Find where the given text appears and provide that cell's center as [x, y] coordinate. 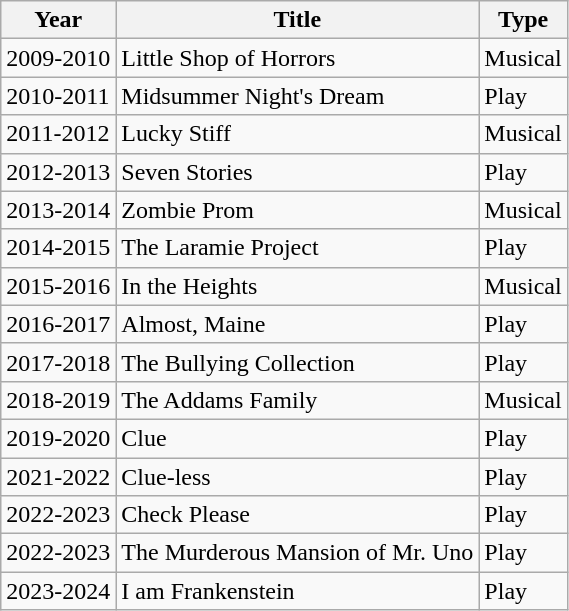
2017-2018 [58, 362]
2018-2019 [58, 400]
Zombie Prom [298, 210]
In the Heights [298, 286]
The Bullying Collection [298, 362]
2019-2020 [58, 438]
2009-2010 [58, 58]
Clue-less [298, 477]
Type [523, 20]
Lucky Stiff [298, 134]
2012-2013 [58, 172]
2016-2017 [58, 324]
Check Please [298, 515]
I am Frankenstein [298, 591]
The Laramie Project [298, 248]
2014-2015 [58, 248]
Little Shop of Horrors [298, 58]
Midsummer Night's Dream [298, 96]
2021-2022 [58, 477]
Title [298, 20]
2011-2012 [58, 134]
Clue [298, 438]
2010-2011 [58, 96]
The Murderous Mansion of Mr. Uno [298, 553]
Almost, Maine [298, 324]
Year [58, 20]
2013-2014 [58, 210]
The Addams Family [298, 400]
2023-2024 [58, 591]
Seven Stories [298, 172]
2015-2016 [58, 286]
